Return (x, y) of the center of cell containing provided text 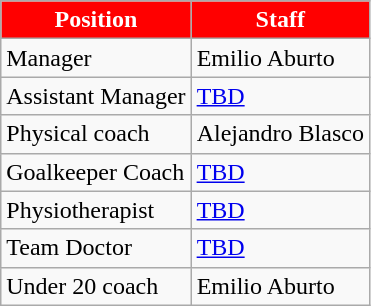
Team Doctor (96, 248)
Assistant Manager (96, 96)
Position (96, 20)
Staff (280, 20)
Physical coach (96, 134)
Under 20 coach (96, 286)
Manager (96, 58)
Physiotherapist (96, 210)
Alejandro Blasco (280, 134)
Goalkeeper Coach (96, 172)
